Extract the (X, Y) coordinate from the center of the cell holding the provided text.  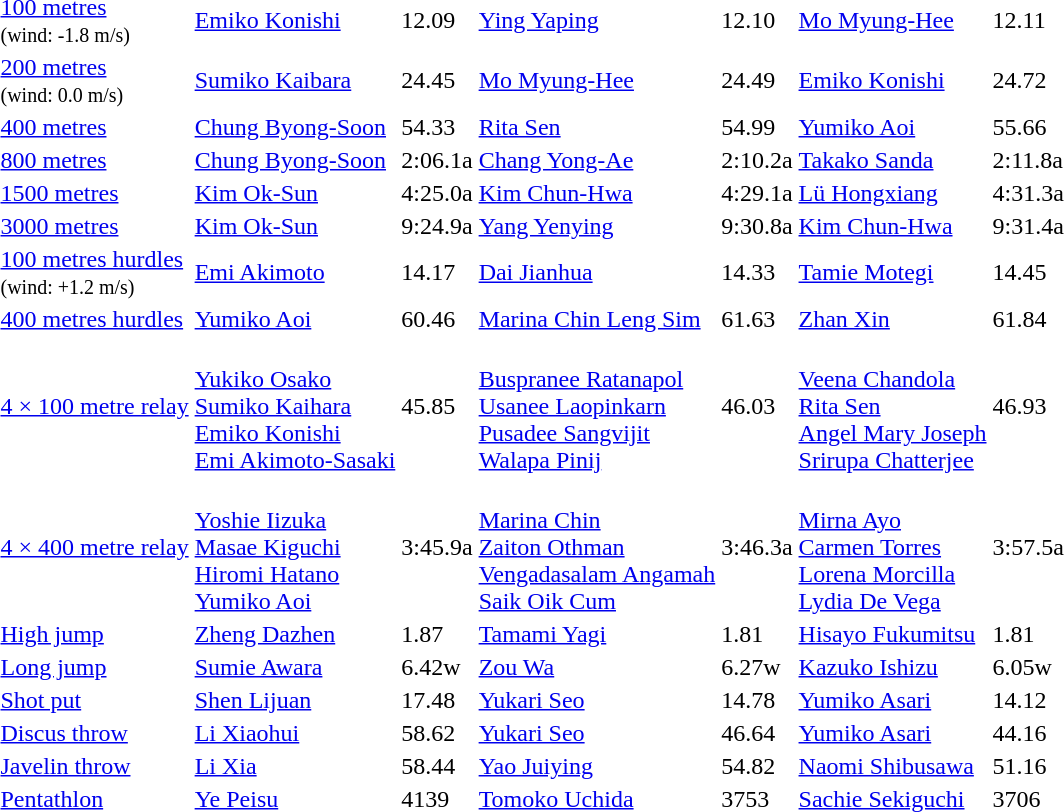
Veena ChandolaRita SenAngel Mary JosephSrirupa Chatterjee (892, 406)
2:06.1a (437, 160)
Kazuko Ishizu (892, 667)
Marina Chin Leng Sim (597, 319)
Li Xia (295, 766)
24.45 (437, 80)
Zhan Xin (892, 319)
4:25.0a (437, 193)
3:45.9a (437, 547)
Mo Myung-Hee (597, 80)
54.82 (757, 766)
Rita Sen (597, 127)
6.42w (437, 667)
58.44 (437, 766)
Emiko Konishi (892, 80)
Lü Hongxiang (892, 193)
Yukiko OsakoSumiko KaiharaEmiko KonishiEmi Akimoto-Sasaki (295, 406)
60.46 (437, 319)
6.27w (757, 667)
Naomi Shibusawa (892, 766)
Yoshie IizukaMasae KiguchiHiromi HatanoYumiko Aoi (295, 547)
Mirna AyoCarmen TorresLorena MorcillaLydia De Vega (892, 547)
Dai Jianhua (597, 272)
Emi Akimoto (295, 272)
4:29.1a (757, 193)
14.33 (757, 272)
9:24.9a (437, 226)
Li Xiaohui (295, 733)
24.49 (757, 80)
Buspranee RatanapolUsanee LaopinkarnPusadee SangvijitWalapa Pinij (597, 406)
Yang Yenying (597, 226)
46.64 (757, 733)
Sumiko Kaibara (295, 80)
Sumie Awara (295, 667)
Marina ChinZaiton OthmanVengadasalam AngamahSaik Oik Cum (597, 547)
54.33 (437, 127)
Takako Sanda (892, 160)
17.48 (437, 700)
Tamami Yagi (597, 634)
2:10.2a (757, 160)
14.78 (757, 700)
Yao Juiying (597, 766)
Tamie Motegi (892, 272)
Chang Yong-Ae (597, 160)
58.62 (437, 733)
45.85 (437, 406)
Shen Lijuan (295, 700)
54.99 (757, 127)
9:30.8a (757, 226)
Hisayo Fukumitsu (892, 634)
61.63 (757, 319)
14.17 (437, 272)
3:46.3a (757, 547)
1.87 (437, 634)
46.03 (757, 406)
Zou Wa (597, 667)
1.81 (757, 634)
Zheng Dazhen (295, 634)
